Return (X, Y) of the center of cell containing provided text 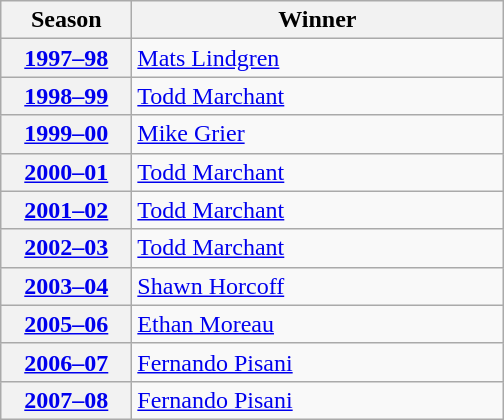
1998–99 (66, 96)
2005–06 (66, 324)
2002–03 (66, 248)
2007–08 (66, 400)
Mats Lindgren (318, 58)
2003–04 (66, 286)
Ethan Moreau (318, 324)
2000–01 (66, 172)
Winner (318, 20)
2001–02 (66, 210)
1999–00 (66, 134)
Mike Grier (318, 134)
2006–07 (66, 362)
Shawn Horcoff (318, 286)
Season (66, 20)
1997–98 (66, 58)
